Provide the [X, Y] coordinate of the cell's center where the given text is located.  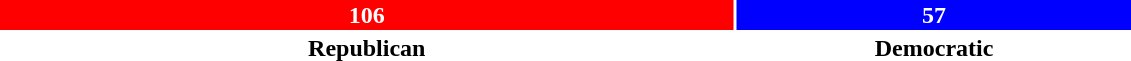
106 [367, 15]
